Determine the (X, Y) coordinate at the center of the cell enclosing the given text.  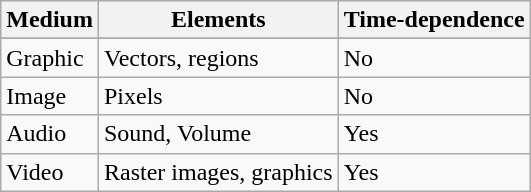
Audio (50, 134)
Graphic (50, 58)
Raster images, graphics (218, 172)
Sound, Volume (218, 134)
Pixels (218, 96)
Vectors, regions (218, 58)
Medium (50, 20)
Video (50, 172)
Image (50, 96)
Elements (218, 20)
Time-dependence (434, 20)
